Capture the cell that displays the provided text and extract its (x, y) central coordinate. 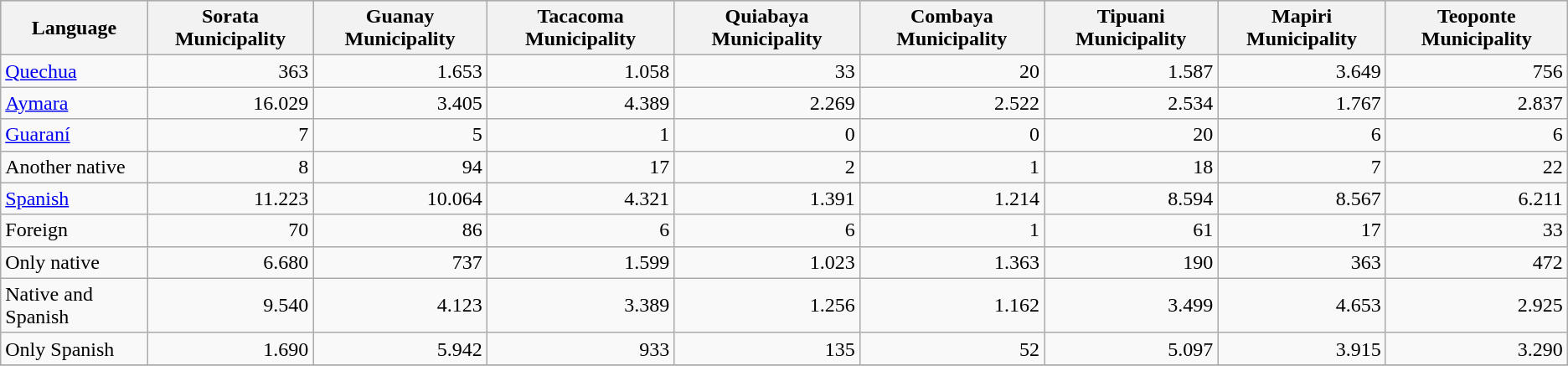
1.587 (1131, 71)
3.915 (1302, 348)
4.653 (1302, 305)
70 (230, 230)
Foreign (74, 230)
Tacacoma Municipality (580, 28)
737 (400, 262)
Quechua (74, 71)
Native and Spanish (74, 305)
933 (580, 348)
Sorata Municipality (230, 28)
3.649 (1302, 71)
22 (1476, 167)
Mapiri Municipality (1302, 28)
61 (1131, 230)
86 (400, 230)
Guaraní (74, 135)
8 (230, 167)
5.942 (400, 348)
Only native (74, 262)
4.389 (580, 103)
9.540 (230, 305)
1.214 (952, 198)
3.405 (400, 103)
1.391 (767, 198)
Teoponte Municipality (1476, 28)
2.522 (952, 103)
Guanay Municipality (400, 28)
2.837 (1476, 103)
1.653 (400, 71)
4.123 (400, 305)
4.321 (580, 198)
1.058 (580, 71)
1.363 (952, 262)
1.599 (580, 262)
Spanish (74, 198)
5.097 (1131, 348)
3.290 (1476, 348)
1.690 (230, 348)
11.223 (230, 198)
756 (1476, 71)
Tipuani Municipality (1131, 28)
Language (74, 28)
Quiabaya Municipality (767, 28)
6.211 (1476, 198)
3.389 (580, 305)
2.925 (1476, 305)
2.269 (767, 103)
3.499 (1131, 305)
Aymara (74, 103)
94 (400, 167)
52 (952, 348)
Combaya Municipality (952, 28)
1.767 (1302, 103)
18 (1131, 167)
2 (767, 167)
1.162 (952, 305)
Only Spanish (74, 348)
Another native (74, 167)
135 (767, 348)
16.029 (230, 103)
2.534 (1131, 103)
1.023 (767, 262)
1.256 (767, 305)
8.594 (1131, 198)
472 (1476, 262)
10.064 (400, 198)
6.680 (230, 262)
190 (1131, 262)
8.567 (1302, 198)
5 (400, 135)
